Find where the given text appears and provide that cell's center as (X, Y) coordinate. 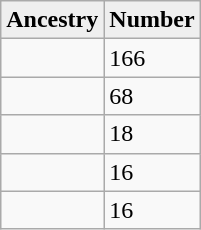
Ancestry (52, 20)
Number (152, 20)
18 (152, 134)
166 (152, 58)
68 (152, 96)
